Find where the given text appears and provide that cell's center as [X, Y] coordinate. 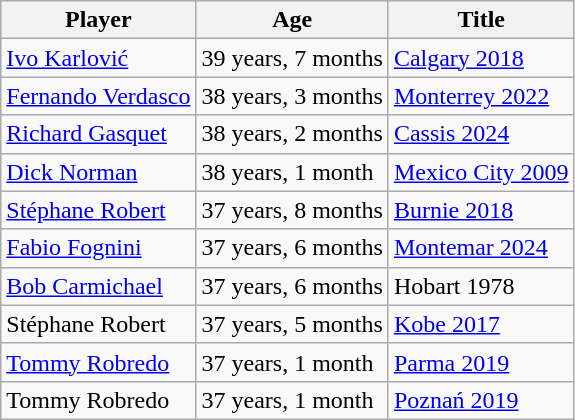
38 years, 1 month [292, 172]
38 years, 2 months [292, 134]
Fernando Verdasco [98, 96]
Title [481, 20]
Cassis 2024 [481, 134]
Bob Carmichael [98, 286]
Calgary 2018 [481, 58]
Dick Norman [98, 172]
37 years, 8 months [292, 210]
37 years, 5 months [292, 324]
Burnie 2018 [481, 210]
Hobart 1978 [481, 286]
38 years, 3 months [292, 96]
Mexico City 2009 [481, 172]
Ivo Karlović [98, 58]
Age [292, 20]
Richard Gasquet [98, 134]
Player [98, 20]
Monterrey 2022 [481, 96]
Kobe 2017 [481, 324]
Poznań 2019 [481, 400]
Montemar 2024 [481, 248]
Fabio Fognini [98, 248]
39 years, 7 months [292, 58]
Parma 2019 [481, 362]
